Extract the (X, Y) coordinate from the center of the cell holding the provided text.  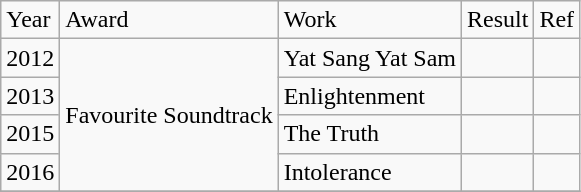
Result (498, 20)
Ref (557, 20)
Favourite Soundtrack (169, 115)
2013 (30, 96)
2016 (30, 172)
Year (30, 20)
The Truth (370, 134)
2012 (30, 58)
2015 (30, 134)
Enlightenment (370, 96)
Intolerance (370, 172)
Work (370, 20)
Award (169, 20)
Yat Sang Yat Sam (370, 58)
